Pinpoint the cell where the given text exists, returning its [x, y] midpoint coordinate. 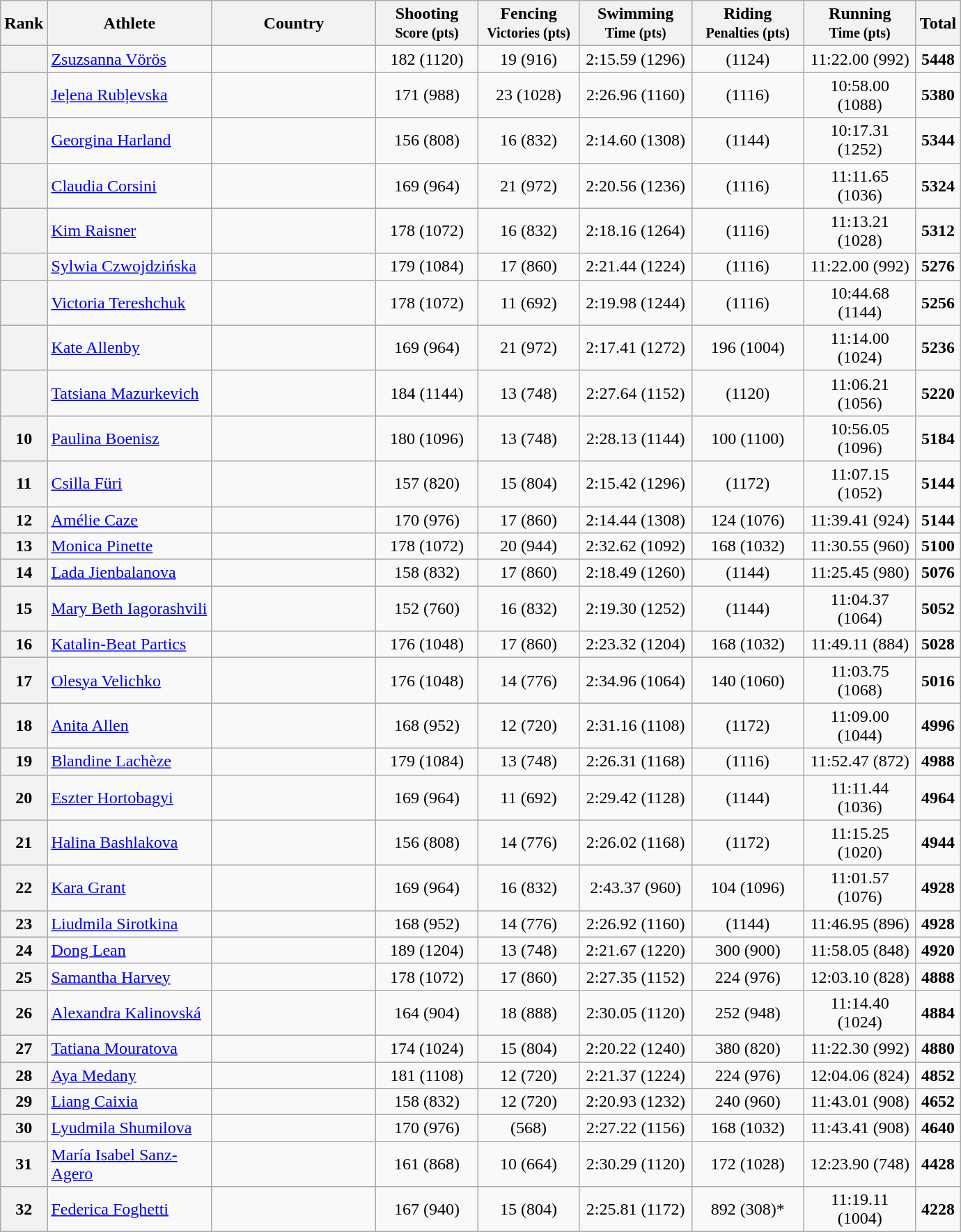
167 (940) [427, 1210]
18 [24, 725]
Claudia Corsini [130, 185]
Katalin-Beat Partics [130, 645]
4964 [938, 798]
5256 [938, 302]
Federica Foghetti [130, 1210]
12:03.10 (828) [859, 977]
171 (988) [427, 95]
Kara Grant [130, 888]
5100 [938, 546]
11:46.95 (896) [859, 924]
4988 [938, 761]
Lyudmila Shumilova [130, 1128]
Jeļena Rubļevska [130, 95]
2:34.96 (1064) [635, 681]
2:21.44 (1224) [635, 267]
18 (888) [529, 1012]
2:20.93 (1232) [635, 1102]
2:32.62 (1092) [635, 546]
2:31.16 (1108) [635, 725]
2:20.22 (1240) [635, 1048]
2:30.05 (1120) [635, 1012]
Tatsiana Mazurkevich [130, 393]
30 [24, 1128]
15 [24, 608]
5220 [938, 393]
21 [24, 842]
31 [24, 1164]
11:43.01 (908) [859, 1102]
4920 [938, 950]
2:26.92 (1160) [635, 924]
2:18.16 (1264) [635, 231]
11:39.41 (924) [859, 520]
Samantha Harvey [130, 977]
11:22.30 (992) [859, 1048]
Riding Penalties (pts) [748, 24]
2:17.41 (1272) [635, 348]
29 [24, 1102]
4852 [938, 1075]
11:43.41 (908) [859, 1128]
Liang Caixia [130, 1102]
16 [24, 645]
11:13.21 (1028) [859, 231]
11:25.45 (980) [859, 573]
184 (1144) [427, 393]
20 (944) [529, 546]
Fencing Victories (pts) [529, 24]
164 (904) [427, 1012]
12 [24, 520]
Aya Medany [130, 1075]
2:43.37 (960) [635, 888]
Monica Pinette [130, 546]
2:26.02 (1168) [635, 842]
4228 [938, 1210]
10:17.31 (1252) [859, 141]
4652 [938, 1102]
11:52.47 (872) [859, 761]
11:14.00 (1024) [859, 348]
Csilla Füri [130, 483]
2:27.64 (1152) [635, 393]
28 [24, 1075]
25 [24, 977]
5380 [938, 95]
19 (916) [529, 59]
892 (308)* [748, 1210]
196 (1004) [748, 348]
32 [24, 1210]
2:29.42 (1128) [635, 798]
11:01.57 (1076) [859, 888]
2:19.98 (1244) [635, 302]
5076 [938, 573]
Kate Allenby [130, 348]
13 [24, 546]
10:44.68 (1144) [859, 302]
11:11.65 (1036) [859, 185]
2:26.31 (1168) [635, 761]
100 (1100) [748, 439]
12:04.06 (824) [859, 1075]
4888 [938, 977]
157 (820) [427, 483]
Shooting Score (pts) [427, 24]
Dong Lean [130, 950]
(1120) [748, 393]
2:27.22 (1156) [635, 1128]
4996 [938, 725]
Liudmila Sirotkina [130, 924]
2:28.13 (1144) [635, 439]
240 (960) [748, 1102]
5276 [938, 267]
24 [24, 950]
161 (868) [427, 1164]
11:11.44 (1036) [859, 798]
2:14.44 (1308) [635, 520]
4944 [938, 842]
10:56.05 (1096) [859, 439]
11:09.00 (1044) [859, 725]
172 (1028) [748, 1164]
2:18.49 (1260) [635, 573]
5344 [938, 141]
Georgina Harland [130, 141]
11:14.40 (1024) [859, 1012]
5016 [938, 681]
17 [24, 681]
5324 [938, 185]
26 [24, 1012]
2:23.32 (1204) [635, 645]
104 (1096) [748, 888]
4428 [938, 1164]
10 (664) [529, 1164]
11:30.55 (960) [859, 546]
174 (1024) [427, 1048]
5312 [938, 231]
11:58.05 (848) [859, 950]
4640 [938, 1128]
Athlete [130, 24]
(1124) [748, 59]
5052 [938, 608]
Halina Bashlakova [130, 842]
2:25.81 (1172) [635, 1210]
Amélie Caze [130, 520]
Mary Beth Iagorashvili [130, 608]
Swimming Time (pts) [635, 24]
181 (1108) [427, 1075]
Lada Jienbalanova [130, 573]
2:30.29 (1120) [635, 1164]
152 (760) [427, 608]
252 (948) [748, 1012]
Running Time (pts) [859, 24]
11:03.75 (1068) [859, 681]
11:07.15 (1052) [859, 483]
Zsuzsanna Vörös [130, 59]
5236 [938, 348]
10:58.00 (1088) [859, 95]
Olesya Velichko [130, 681]
Alexandra Kalinovská [130, 1012]
5184 [938, 439]
2:19.30 (1252) [635, 608]
(568) [529, 1128]
10 [24, 439]
2:27.35 (1152) [635, 977]
2:20.56 (1236) [635, 185]
124 (1076) [748, 520]
Total [938, 24]
11:06.21 (1056) [859, 393]
189 (1204) [427, 950]
19 [24, 761]
2:14.60 (1308) [635, 141]
Anita Allen [130, 725]
Victoria Tereshchuk [130, 302]
2:15.59 (1296) [635, 59]
300 (900) [748, 950]
5448 [938, 59]
4880 [938, 1048]
12:23.90 (748) [859, 1164]
11:49.11 (884) [859, 645]
2:15.42 (1296) [635, 483]
140 (1060) [748, 681]
23 (1028) [529, 95]
11 [24, 483]
Rank [24, 24]
22 [24, 888]
11:15.25 (1020) [859, 842]
182 (1120) [427, 59]
Tatiana Mouratova [130, 1048]
20 [24, 798]
5028 [938, 645]
2:21.67 (1220) [635, 950]
14 [24, 573]
4884 [938, 1012]
23 [24, 924]
27 [24, 1048]
Kim Raisner [130, 231]
2:21.37 (1224) [635, 1075]
11:04.37 (1064) [859, 608]
Sylwia Czwojdzińska [130, 267]
180 (1096) [427, 439]
Country [294, 24]
11:19.11 (1004) [859, 1210]
380 (820) [748, 1048]
María Isabel Sanz-Agero [130, 1164]
Blandine Lachèze [130, 761]
Eszter Hortobagyi [130, 798]
2:26.96 (1160) [635, 95]
Paulina Boenisz [130, 439]
